Return [X, Y] of the center of cell containing provided text 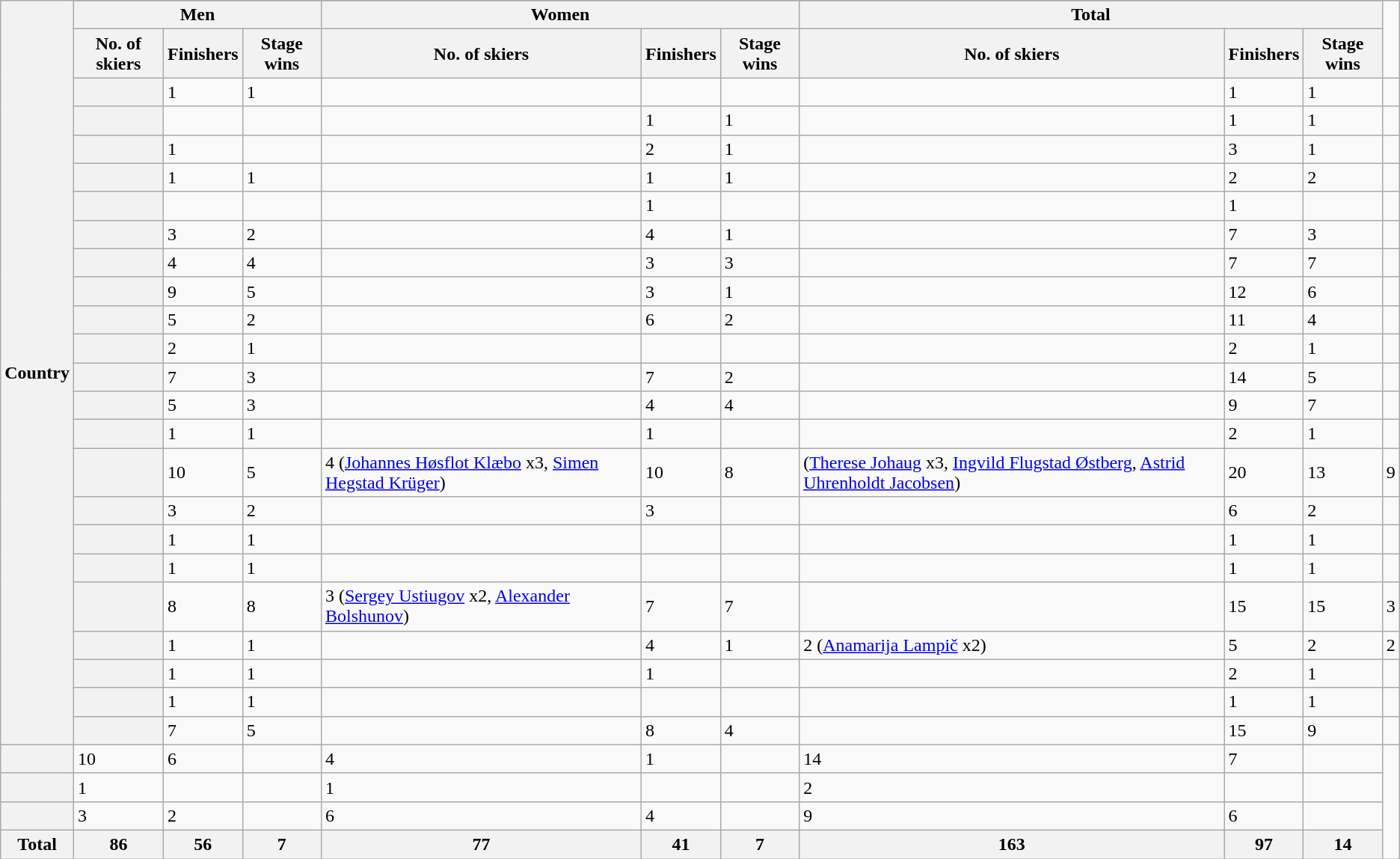
3 (Sergey Ustiugov x2, Alexander Bolshunov) [481, 606]
163 [1012, 844]
(Therese Johaug x3, Ingvild Flugstad Østberg, Astrid Uhrenholdt Jacobsen) [1012, 473]
20 [1264, 473]
12 [1264, 291]
Men [197, 15]
86 [118, 844]
97 [1264, 844]
Women [559, 15]
41 [681, 844]
56 [203, 844]
77 [481, 844]
13 [1343, 473]
Country [37, 373]
2 (Anamarija Lampič x2) [1012, 645]
4 (Johannes Høsflot Klæbo x3, Simen Hegstad Krüger) [481, 473]
11 [1264, 320]
